Search for the cell housing the specified text and yield its (x, y) center coordinate. 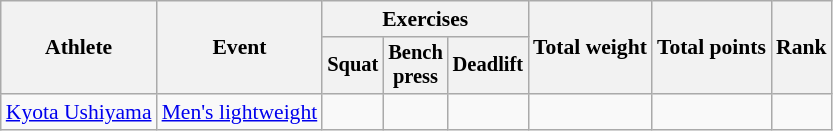
Athlete (79, 48)
Total points (712, 48)
Total weight (590, 48)
Kyota Ushiyama (79, 112)
Exercises (425, 19)
Men's lightweight (240, 112)
Event (240, 48)
Squat (352, 66)
Benchpress (415, 66)
Rank (802, 48)
Deadlift (488, 66)
